Find where the given text appears and provide that cell's center as (x, y) coordinate. 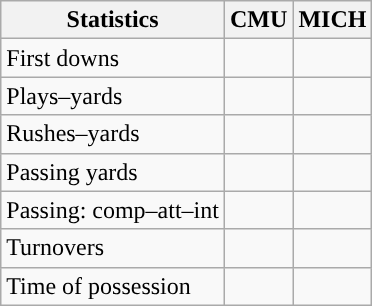
Passing: comp–att–int (113, 210)
Turnovers (113, 248)
Rushes–yards (113, 134)
First downs (113, 58)
Plays–yards (113, 96)
CMU (258, 20)
Statistics (113, 20)
Time of possession (113, 286)
Passing yards (113, 172)
MICH (332, 20)
